Return the (X, Y) coordinate for the center point of the cell that contains the specified text.  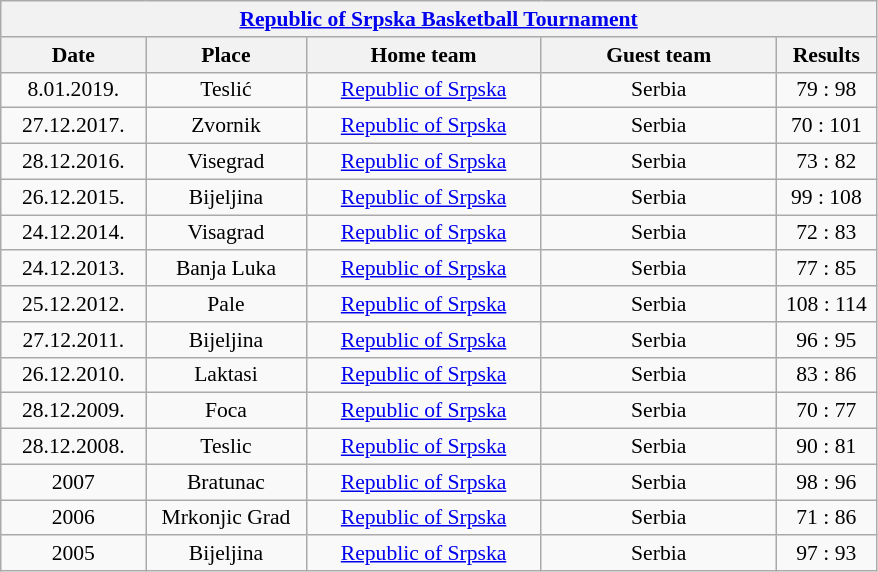
71 : 86 (826, 518)
Teslić (226, 90)
96 : 95 (826, 340)
28.12.2016. (74, 162)
27.12.2011. (74, 340)
Results (826, 55)
25.12.2012. (74, 304)
26.12.2015. (74, 197)
8.01.2019. (74, 90)
73 : 82 (826, 162)
72 : 83 (826, 233)
70 : 77 (826, 411)
79 : 98 (826, 90)
28.12.2008. (74, 447)
Banja Luka (226, 269)
Republic of Srpska Basketball Tournament (439, 19)
98 : 96 (826, 482)
83 : 86 (826, 375)
Home team (424, 55)
26.12.2010. (74, 375)
28.12.2009. (74, 411)
77 : 85 (826, 269)
Bratunac (226, 482)
2006 (74, 518)
27.12.2017. (74, 126)
Visegrad (226, 162)
2007 (74, 482)
Teslic (226, 447)
Place (226, 55)
Visagrad (226, 233)
2005 (74, 554)
Mrkonjic Grad (226, 518)
Laktasi (226, 375)
Date (74, 55)
97 : 93 (826, 554)
99 : 108 (826, 197)
Zvornik (226, 126)
90 : 81 (826, 447)
Guest team (658, 55)
24.12.2014. (74, 233)
70 : 101 (826, 126)
Foca (226, 411)
108 : 114 (826, 304)
24.12.2013. (74, 269)
Pale (226, 304)
